From the cell containing the given text, extract its center point as (X, Y) coordinate. 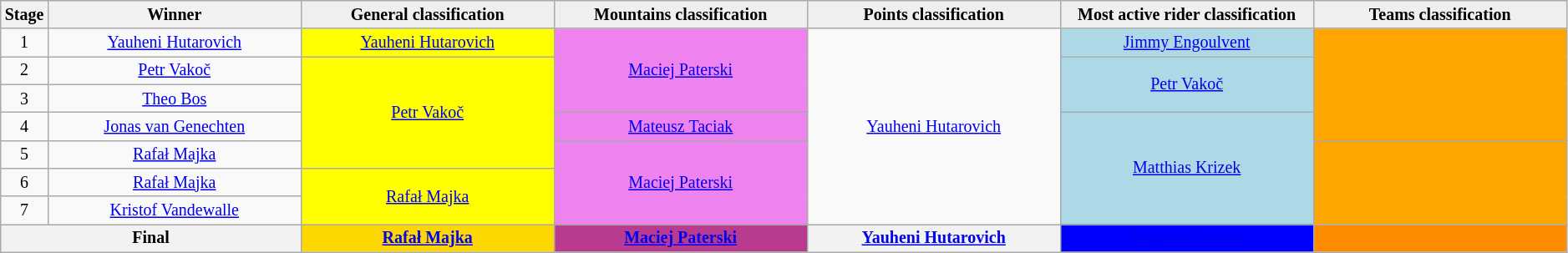
7 (25, 210)
Stage (25, 15)
Winner (174, 15)
Theo Bos (174, 99)
Points classification (934, 15)
Jimmy Engoulvent (1186, 43)
1 (25, 43)
Mountains classification (680, 15)
Most active rider classification (1186, 15)
6 (25, 182)
Kristof Vandewalle (174, 210)
Teams classification (1440, 15)
3 (25, 99)
General classification (428, 15)
5 (25, 154)
Final (150, 239)
Mateusz Taciak (680, 127)
4 (25, 127)
Jonas van Genechten (174, 127)
2 (25, 70)
